Capture the cell that displays the provided text and extract its (x, y) central coordinate. 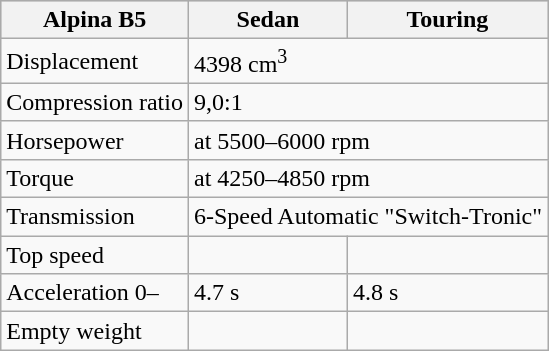
Touring (447, 20)
Alpina B5 (95, 20)
Torque (95, 178)
at 5500–6000 rpm (368, 140)
Displacement (95, 62)
4.8 s (447, 293)
Empty weight (95, 331)
6-Speed Automatic "Switch-Tronic" (368, 217)
at 4250–4850 rpm (368, 178)
Compression ratio (95, 102)
Transmission (95, 217)
Top speed (95, 255)
4398 cm3 (368, 62)
9,0:1 (368, 102)
4.7 s (268, 293)
Sedan (268, 20)
Acceleration 0– (95, 293)
Horsepower (95, 140)
